Search for the cell housing the specified text and yield its (x, y) center coordinate. 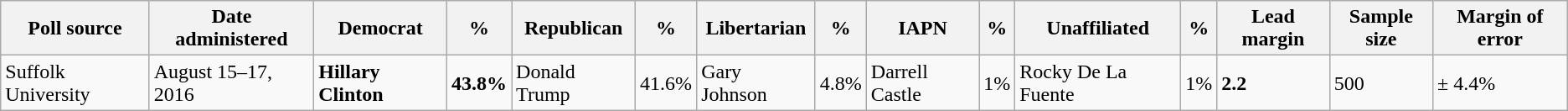
Sample size (1380, 29)
43.8% (479, 82)
Date administered (231, 29)
Suffolk University (75, 82)
Margin of error (1499, 29)
Gary Johnson (756, 82)
August 15–17, 2016 (231, 82)
41.6% (667, 82)
Poll source (75, 29)
± 4.4% (1499, 82)
Rocky De La Fuente (1098, 82)
IAPN (922, 29)
2.2 (1273, 82)
Hillary Clinton (380, 82)
Lead margin (1273, 29)
Darrell Castle (922, 82)
Democrat (380, 29)
Unaffiliated (1098, 29)
Libertarian (756, 29)
Republican (574, 29)
Donald Trump (574, 82)
4.8% (841, 82)
500 (1380, 82)
